Extract the (X, Y) coordinate from the center of the cell holding the provided text.  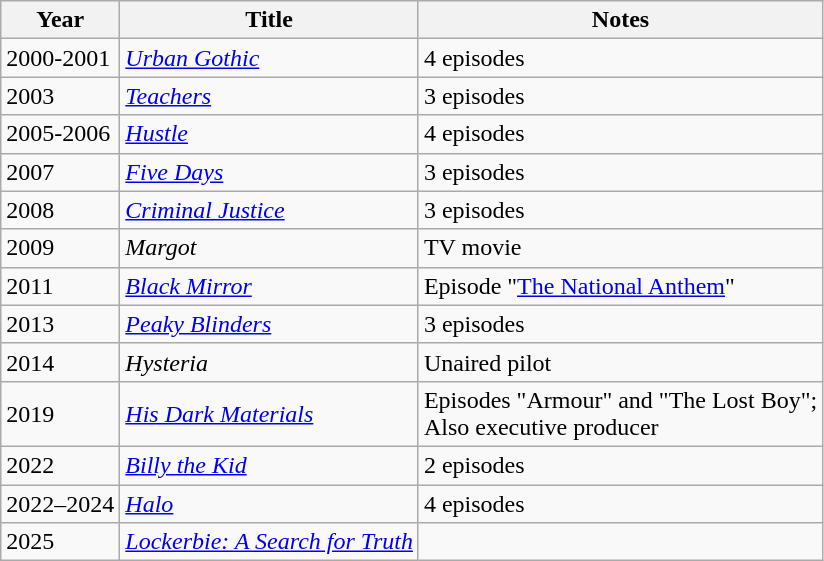
2007 (60, 172)
2013 (60, 324)
His Dark Materials (270, 414)
2022 (60, 465)
2014 (60, 362)
Lockerbie: A Search for Truth (270, 542)
Hysteria (270, 362)
Urban Gothic (270, 58)
Episode "The National Anthem" (620, 286)
2009 (60, 248)
2022–2024 (60, 503)
Criminal Justice (270, 210)
Notes (620, 20)
2003 (60, 96)
Billy the Kid (270, 465)
2008 (60, 210)
2000-2001 (60, 58)
2005-2006 (60, 134)
Halo (270, 503)
2011 (60, 286)
2 episodes (620, 465)
Title (270, 20)
Year (60, 20)
2025 (60, 542)
Margot (270, 248)
Unaired pilot (620, 362)
Episodes "Armour" and "The Lost Boy";Also executive producer (620, 414)
Peaky Blinders (270, 324)
2019 (60, 414)
Teachers (270, 96)
Black Mirror (270, 286)
Five Days (270, 172)
TV movie (620, 248)
Hustle (270, 134)
